Scan for the cell matching the given text and deliver its (X, Y) coordinate at center. 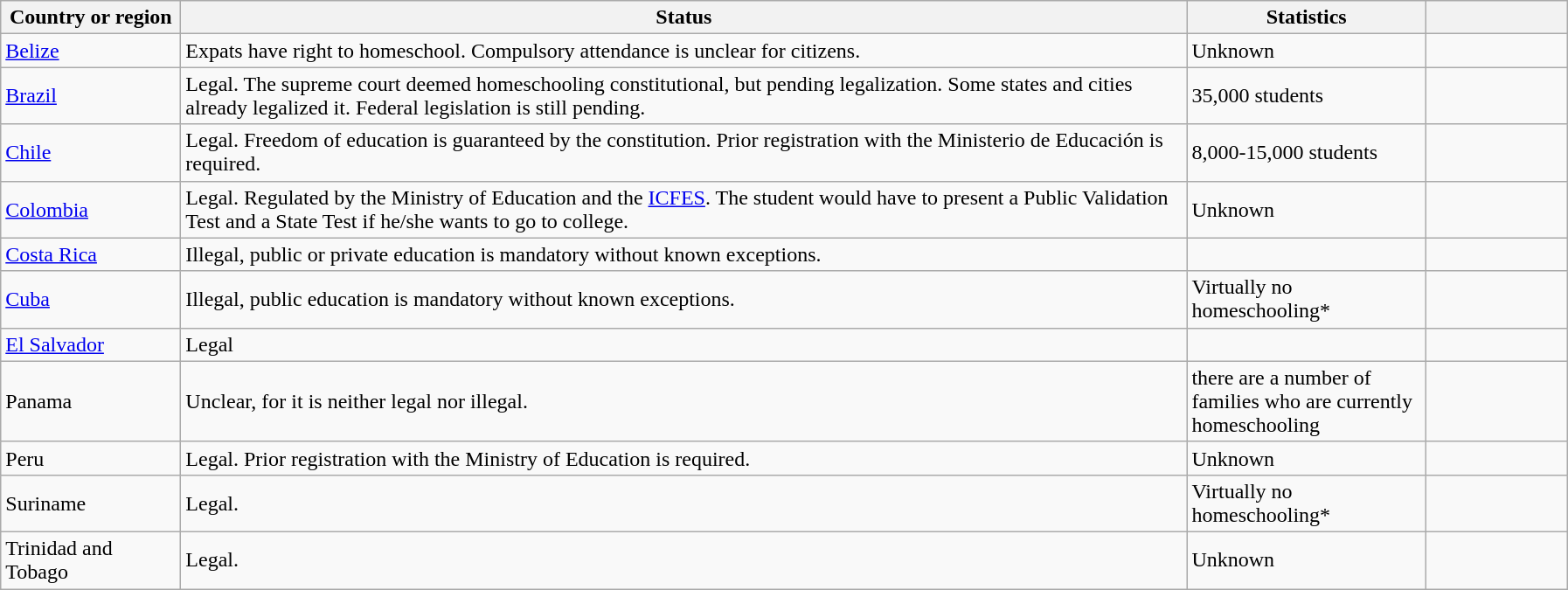
Statistics (1307, 17)
Status (683, 17)
Legal. Prior registration with the Ministry of Education is required. (683, 458)
Unclear, for it is neither legal nor illegal. (683, 401)
Chile (91, 152)
Trinidad and Tobago (91, 559)
Belize (91, 51)
Illegal, public education is mandatory without known exceptions. (683, 299)
Illegal, public or private education is mandatory without known exceptions. (683, 254)
Brazil (91, 96)
35,000 students (1307, 96)
Colombia (91, 210)
Country or region (91, 17)
8,000-15,000 students (1307, 152)
El Salvador (91, 344)
Cuba (91, 299)
Legal (683, 344)
Expats have right to homeschool. Compulsory attendance is unclear for citizens. (683, 51)
Legal. Freedom of education is guaranteed by the constitution. Prior registration with the Ministerio de Educación is required. (683, 152)
Costa Rica (91, 254)
Peru (91, 458)
Panama (91, 401)
Suriname (91, 503)
there are a number of families who are currently homeschooling (1307, 401)
